Detect which cell encompasses the target text, then output its (x, y) center coordinate. 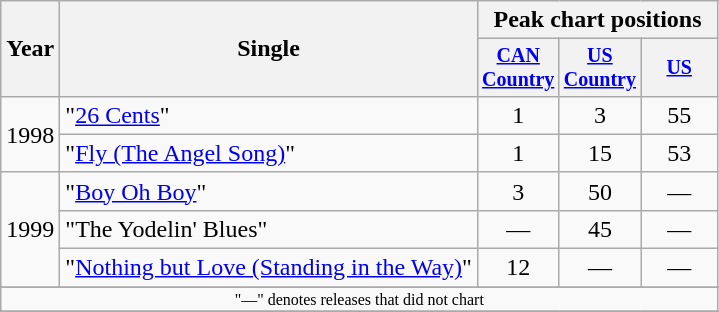
US (680, 68)
"—" denotes releases that did not chart (360, 299)
50 (600, 191)
"Fly (The Angel Song)" (269, 153)
53 (680, 153)
Peak chart positions (597, 20)
"26 Cents" (269, 115)
Year (30, 49)
55 (680, 115)
1999 (30, 229)
CAN Country (518, 68)
45 (600, 229)
1998 (30, 134)
"Nothing but Love (Standing in the Way)" (269, 268)
US Country (600, 68)
15 (600, 153)
"The Yodelin' Blues" (269, 229)
"Boy Oh Boy" (269, 191)
12 (518, 268)
Single (269, 49)
